Scan for the cell matching the given text and deliver its (X, Y) coordinate at center. 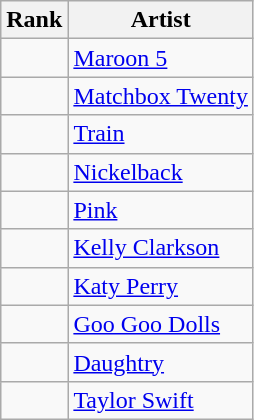
Rank (34, 20)
Artist (161, 20)
Daughtry (161, 362)
Kelly Clarkson (161, 248)
Nickelback (161, 172)
Goo Goo Dolls (161, 324)
Taylor Swift (161, 400)
Maroon 5 (161, 58)
Pink (161, 210)
Katy Perry (161, 286)
Train (161, 134)
Matchbox Twenty (161, 96)
